Provide the (X, Y) coordinate of the cell's center where the given text is located.  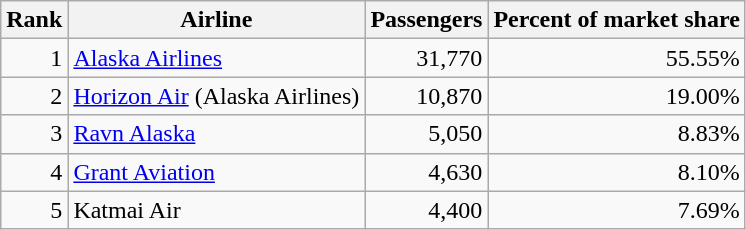
Percent of market share (616, 20)
Grant Aviation (216, 172)
Horizon Air (Alaska Airlines) (216, 96)
Katmai Air (216, 210)
Alaska Airlines (216, 58)
8.83% (616, 134)
5,050 (426, 134)
4,400 (426, 210)
19.00% (616, 96)
4 (34, 172)
31,770 (426, 58)
10,870 (426, 96)
1 (34, 58)
Airline (216, 20)
Ravn Alaska (216, 134)
Rank (34, 20)
4,630 (426, 172)
55.55% (616, 58)
8.10% (616, 172)
3 (34, 134)
Passengers (426, 20)
2 (34, 96)
7.69% (616, 210)
5 (34, 210)
